For the text-containing cell, return its midpoint in [X, Y] coordinate format. 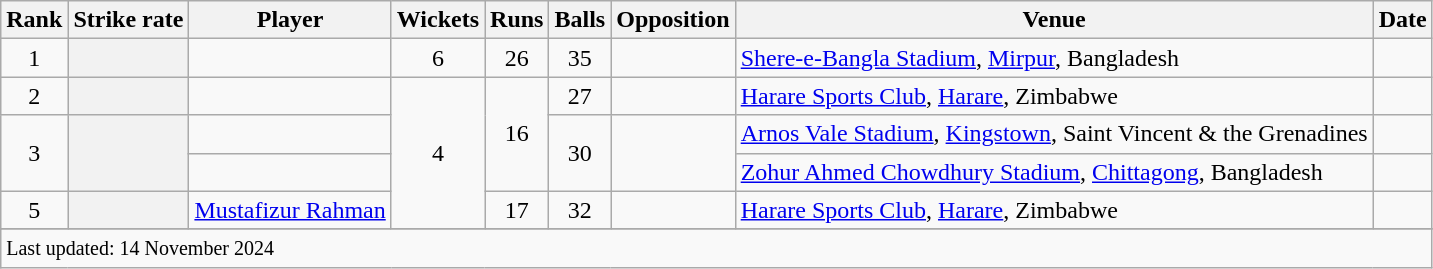
16 [517, 134]
Runs [517, 20]
Wickets [438, 20]
Rank [34, 20]
Zohur Ahmed Chowdhury Stadium, Chittagong, Bangladesh [1054, 172]
4 [438, 153]
Arnos Vale Stadium, Kingstown, Saint Vincent & the Grenadines [1054, 134]
27 [580, 96]
26 [517, 58]
Balls [580, 20]
30 [580, 153]
5 [34, 210]
32 [580, 210]
2 [34, 96]
Player [290, 20]
Date [1402, 20]
17 [517, 210]
Strike rate [128, 20]
Shere-e-Bangla Stadium, Mirpur, Bangladesh [1054, 58]
3 [34, 153]
Opposition [673, 20]
6 [438, 58]
1 [34, 58]
Mustafizur Rahman [290, 210]
35 [580, 58]
Last updated: 14 November 2024 [716, 248]
Venue [1054, 20]
